Extract the [X, Y] coordinate from the center of the cell holding the provided text.  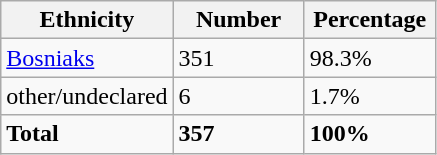
Percentage [370, 20]
Bosniaks [87, 58]
6 [238, 96]
Ethnicity [87, 20]
other/undeclared [87, 96]
1.7% [370, 96]
98.3% [370, 58]
100% [370, 134]
351 [238, 58]
Number [238, 20]
357 [238, 134]
Total [87, 134]
